Return [X, Y] of the center of cell containing provided text 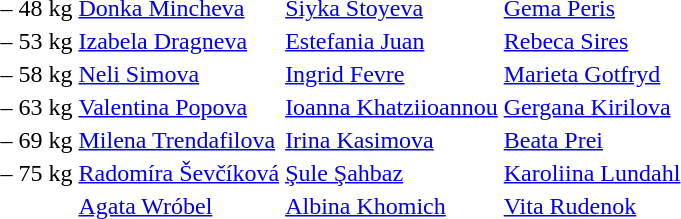
Estefania Juan [392, 41]
Valentina Popova [179, 107]
Ingrid Fevre [392, 74]
Ioanna Khatziioannou [392, 107]
Radomíra Ševčíková [179, 173]
Izabela Dragneva [179, 41]
Milena Trendafilova [179, 140]
Şule Şahbaz [392, 173]
Neli Simova [179, 74]
Irina Kasimova [392, 140]
